Provide the (X, Y) coordinate of the cell's center where the given text is located.  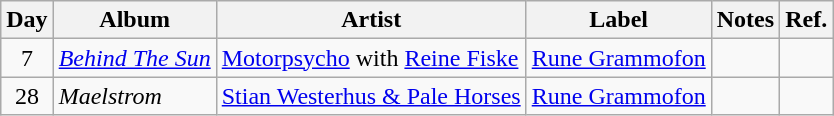
Day (27, 20)
Notes (745, 20)
7 (27, 58)
Label (618, 20)
Stian Westerhus & Pale Horses (371, 96)
Artist (371, 20)
Ref. (806, 20)
Behind The Sun (134, 58)
Maelstrom (134, 96)
28 (27, 96)
Album (134, 20)
Motorpsycho with Reine Fiske (371, 58)
